Provide the [x, y] coordinate of the cell's center where the given text is located.  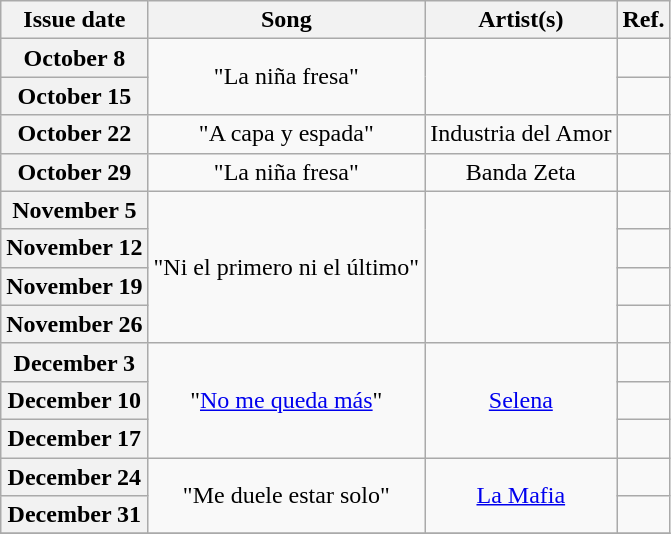
November 26 [74, 324]
October 15 [74, 96]
December 17 [74, 438]
November 19 [74, 286]
December 3 [74, 362]
"No me queda más" [286, 400]
October 8 [74, 58]
"Ni el primero ni el último" [286, 267]
November 5 [74, 210]
Ref. [644, 20]
Issue date [74, 20]
November 12 [74, 248]
Selena [521, 400]
"A capa y espada" [286, 134]
October 22 [74, 134]
December 10 [74, 400]
December 24 [74, 477]
Artist(s) [521, 20]
October 29 [74, 172]
Song [286, 20]
Banda Zeta [521, 172]
La Mafia [521, 496]
December 31 [74, 515]
"Me duele estar solo" [286, 496]
Industria del Amor [521, 134]
